Locate the cell with the specified text and output its [X, Y] center coordinate. 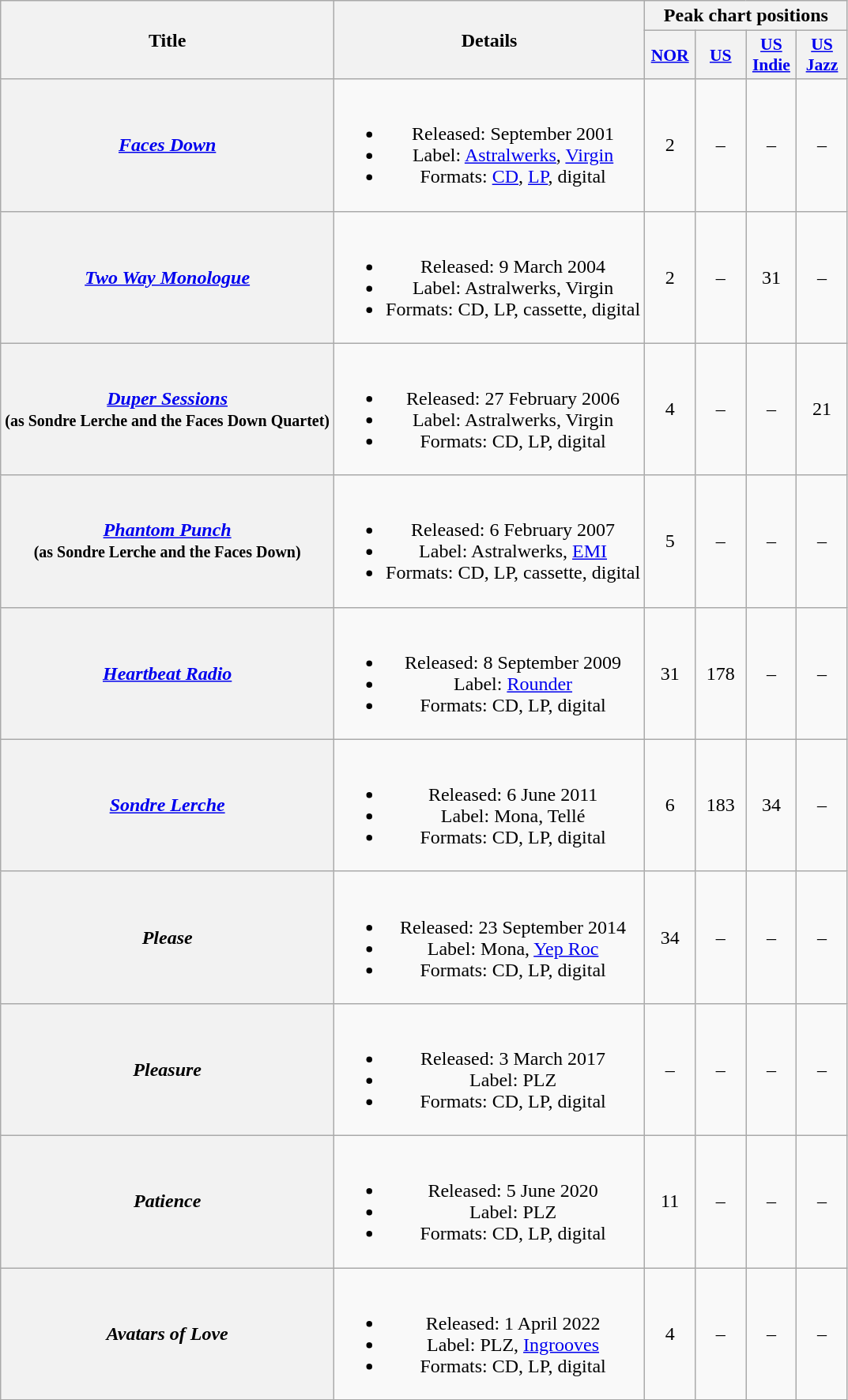
USJazz [822, 55]
11 [670, 1202]
5 [670, 541]
178 [721, 674]
Released: 3 March 2017Label: PLZFormats: CD, LP, digital [490, 1069]
6 [670, 805]
Released: 6 February 2007Label: Astralwerks, EMIFormats: CD, LP, cassette, digital [490, 541]
Title [168, 40]
Released: 27 February 2006Label: Astralwerks, VirginFormats: CD, LP, digital [490, 409]
Duper Sessions(as Sondre Lerche and the Faces Down Quartet) [168, 409]
Peak chart positions [746, 16]
Faces Down [168, 145]
Pleasure [168, 1069]
Sondre Lerche [168, 805]
US [721, 55]
Avatars of Love [168, 1334]
Two Way Monologue [168, 277]
Phantom Punch(as Sondre Lerche and the Faces Down) [168, 541]
USIndie [771, 55]
NOR [670, 55]
Released: 1 April 2022Label: PLZ, IngroovesFormats: CD, LP, digital [490, 1334]
Released: September 2001Label: Astralwerks, VirginFormats: CD, LP, digital [490, 145]
Details [490, 40]
Released: 5 June 2020Label: PLZFormats: CD, LP, digital [490, 1202]
Please [168, 938]
21 [822, 409]
Released: 23 September 2014Label: Mona, Yep RocFormats: CD, LP, digital [490, 938]
Released: 8 September 2009Label: RounderFormats: CD, LP, digital [490, 674]
Patience [168, 1202]
Released: 6 June 2011Label: Mona, TelléFormats: CD, LP, digital [490, 805]
Released: 9 March 2004Label: Astralwerks, VirginFormats: CD, LP, cassette, digital [490, 277]
183 [721, 805]
Heartbeat Radio [168, 674]
